Find where the given text appears and provide that cell's center as (X, Y) coordinate. 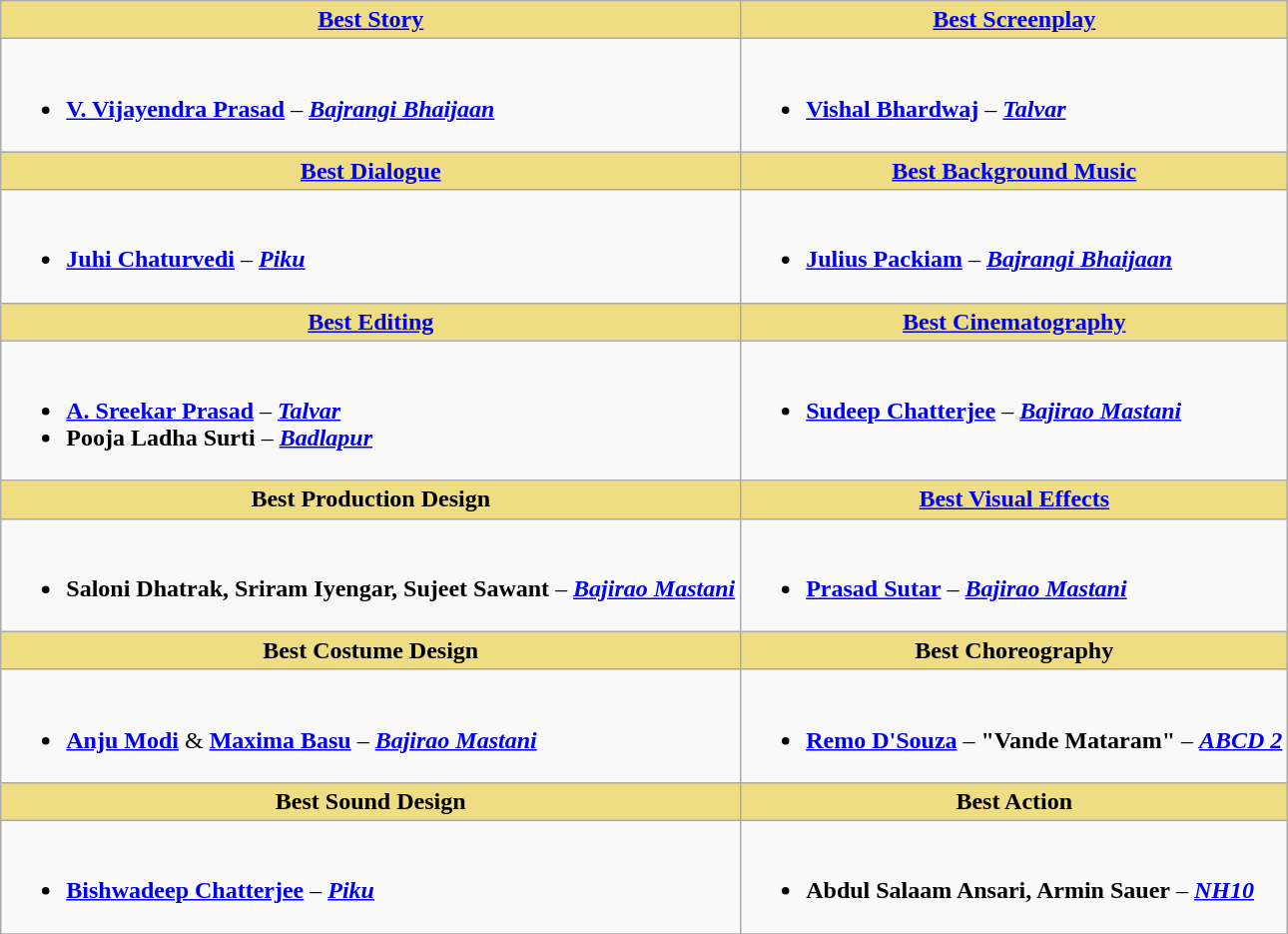
Best Story (371, 20)
Best Background Music (1014, 171)
V. Vijayendra Prasad – Bajrangi Bhaijaan (371, 96)
Best Screenplay (1014, 20)
Best Sound Design (371, 801)
Abdul Salaam Ansari, Armin Sauer – NH10 (1014, 877)
Best Production Design (371, 499)
A. Sreekar Prasad – TalvarPooja Ladha Surti – Badlapur (371, 411)
Best Costume Design (371, 650)
Julius Packiam – Bajrangi Bhaijaan (1014, 246)
Best Visual Effects (1014, 499)
Saloni Dhatrak, Sriram Iyengar, Sujeet Sawant – Bajirao Mastani (371, 575)
Bishwadeep Chatterjee – Piku (371, 877)
Best Cinematography (1014, 322)
Best Dialogue (371, 171)
Prasad Sutar – Bajirao Mastani (1014, 575)
Remo D'Souza – "Vande Mataram" – ABCD 2 (1014, 725)
Anju Modi & Maxima Basu – Bajirao Mastani (371, 725)
Best Action (1014, 801)
Sudeep Chatterjee – Bajirao Mastani (1014, 411)
Juhi Chaturvedi – Piku (371, 246)
Best Choreography (1014, 650)
Best Editing (371, 322)
Vishal Bhardwaj – Talvar (1014, 96)
